Output the [x, y] coordinate of the center of the cell containing the given text.  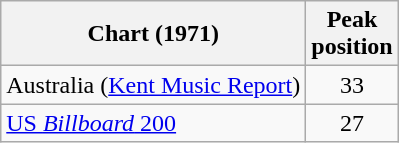
33 [352, 85]
27 [352, 123]
Peakposition [352, 34]
Chart (1971) [154, 34]
US Billboard 200 [154, 123]
Australia (Kent Music Report) [154, 85]
